Pinpoint the cell where the given text exists, returning its [X, Y] midpoint coordinate. 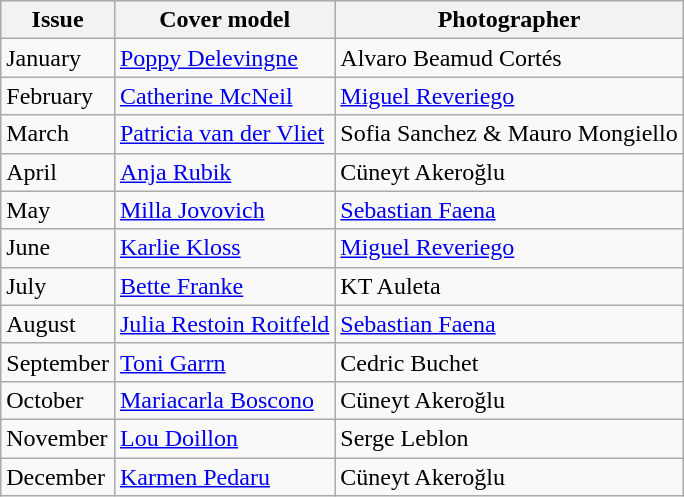
Lou Doillon [224, 438]
July [58, 286]
Karlie Kloss [224, 248]
Photographer [509, 20]
Serge Leblon [509, 438]
May [58, 210]
Julia Restoin Roitfeld [224, 324]
March [58, 134]
KT Auleta [509, 286]
Anja Rubik [224, 172]
December [58, 477]
Karmen Pedaru [224, 477]
Mariacarla Boscono [224, 400]
Catherine McNeil [224, 96]
Cedric Buchet [509, 362]
January [58, 58]
Sofia Sanchez & Mauro Mongiello [509, 134]
Toni Garrn [224, 362]
Issue [58, 20]
Patricia van der Vliet [224, 134]
Poppy Delevingne [224, 58]
August [58, 324]
February [58, 96]
Cover model [224, 20]
November [58, 438]
Alvaro Beamud Cortés [509, 58]
June [58, 248]
Milla Jovovich [224, 210]
October [58, 400]
April [58, 172]
September [58, 362]
Bette Franke [224, 286]
